Return (X, Y) of the center of cell containing provided text 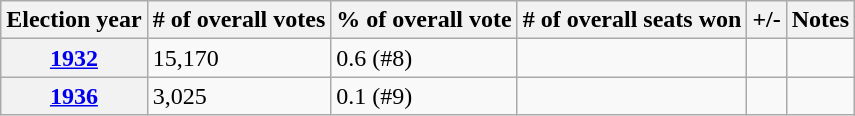
1932 (74, 58)
+/- (766, 20)
# of overall seats won (632, 20)
15,170 (239, 58)
1936 (74, 96)
3,025 (239, 96)
Notes (820, 20)
0.1 (#9) (424, 96)
% of overall vote (424, 20)
Election year (74, 20)
0.6 (#8) (424, 58)
# of overall votes (239, 20)
